Scan for the cell matching the given text and deliver its [x, y] coordinate at center. 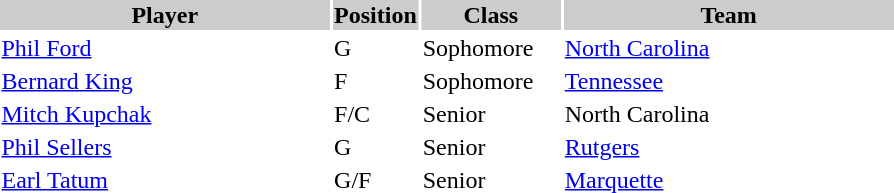
Phil Ford [165, 48]
Position [376, 15]
Tennessee [728, 81]
F/C [376, 114]
Mitch Kupchak [165, 114]
Team [728, 15]
Class [490, 15]
F [376, 81]
Rutgers [728, 147]
Bernard King [165, 81]
Player [165, 15]
Phil Sellers [165, 147]
